Extract the (x, y) coordinate from the center of the cell holding the provided text.  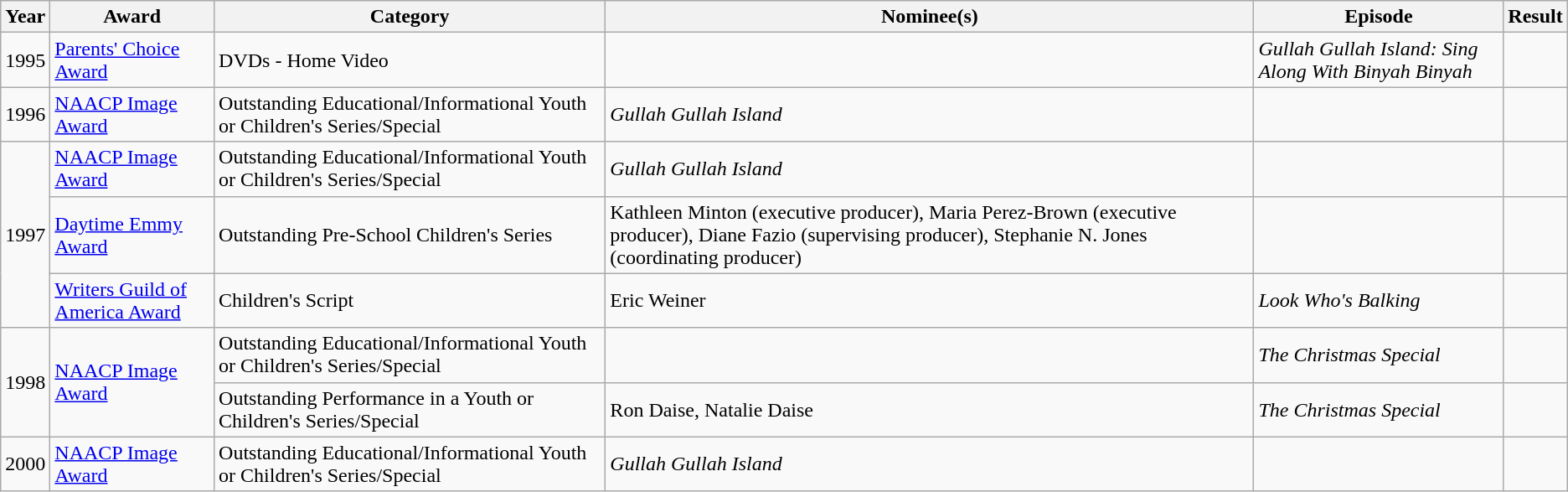
Award (132, 17)
1996 (25, 114)
Writers Guild of America Award (132, 300)
Result (1535, 17)
1998 (25, 382)
Outstanding Performance in a Youth or Children's Series/Special (410, 409)
Daytime Emmy Award (132, 235)
Look Who's Balking (1379, 300)
Category (410, 17)
Year (25, 17)
Gullah Gullah Island: Sing Along With Binyah Binyah (1379, 60)
Eric Weiner (930, 300)
DVDs - Home Video (410, 60)
Ron Daise, Natalie Daise (930, 409)
Episode (1379, 17)
2000 (25, 464)
Outstanding Pre-School Children's Series (410, 235)
1995 (25, 60)
Parents' Choice Award (132, 60)
Children's Script (410, 300)
1997 (25, 235)
Nominee(s) (930, 17)
